Determine the (x, y) coordinate at the center of the cell enclosing the given text.  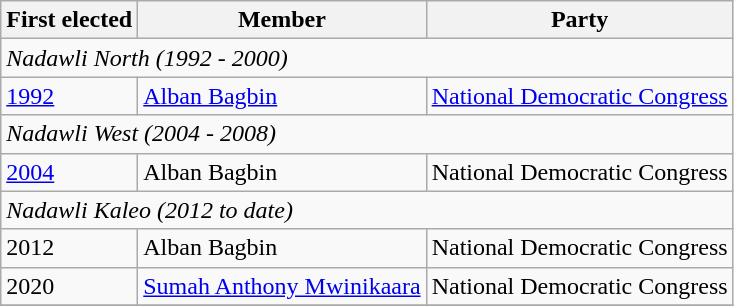
Nadawli West (2004 - 2008) (367, 134)
2004 (70, 172)
Party (580, 20)
Member (282, 20)
Nadawli North (1992 - 2000) (367, 58)
Nadawli Kaleo (2012 to date) (367, 210)
2020 (70, 286)
Sumah Anthony Mwinikaara (282, 286)
First elected (70, 20)
2012 (70, 248)
1992 (70, 96)
